Detect which cell encompasses the target text, then output its [x, y] center coordinate. 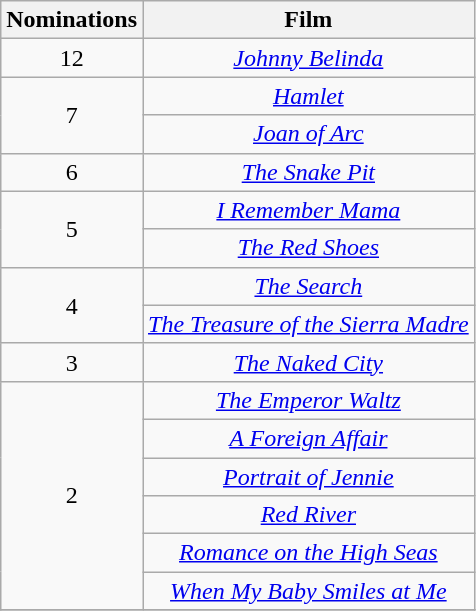
The Red Shoes [308, 248]
5 [72, 229]
The Snake Pit [308, 172]
Nominations [72, 20]
Romance on the High Seas [308, 553]
2 [72, 495]
Film [308, 20]
4 [72, 305]
The Treasure of the Sierra Madre [308, 324]
Johnny Belinda [308, 58]
6 [72, 172]
Hamlet [308, 96]
7 [72, 115]
The Naked City [308, 362]
Portrait of Jennie [308, 477]
When My Baby Smiles at Me [308, 591]
12 [72, 58]
A Foreign Affair [308, 438]
The Emperor Waltz [308, 400]
3 [72, 362]
Red River [308, 515]
Joan of Arc [308, 134]
The Search [308, 286]
I Remember Mama [308, 210]
